Detect which cell encompasses the target text, then output its (X, Y) center coordinate. 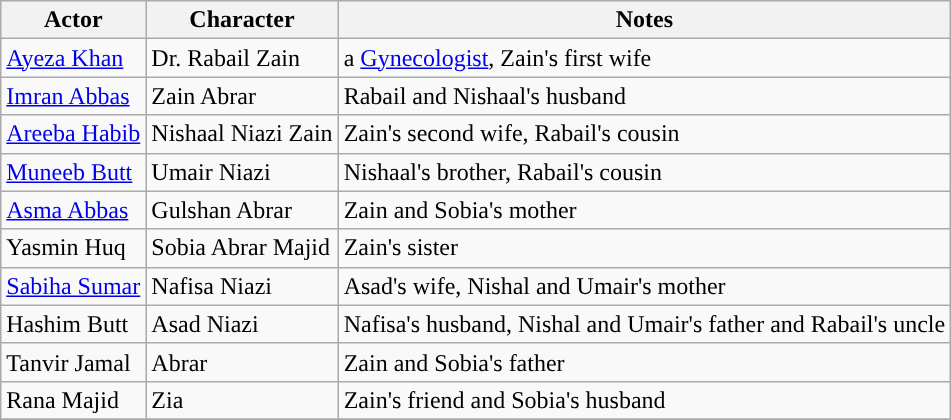
Character (242, 20)
Hashim Butt (74, 324)
Gulshan Abrar (242, 210)
a Gynecologist, Zain's first wife (644, 58)
Asma Abbas (74, 210)
Zain Abrar (242, 96)
Sobia Abrar Majid (242, 248)
Nafisa's husband, Nishal and Umair's father and Rabail's uncle (644, 324)
Tanvir Jamal (74, 362)
Ayeza Khan (74, 58)
Rana Majid (74, 400)
Notes (644, 20)
Asad Niazi (242, 324)
Rabail and Nishaal's husband (644, 96)
Zain and Sobia's father (644, 362)
Umair Niazi (242, 172)
Abrar (242, 362)
Nafisa Niazi (242, 286)
Zia (242, 400)
Areeba Habib (74, 134)
Actor (74, 20)
Nishaal's brother, Rabail's cousin (644, 172)
Sabiha Sumar (74, 286)
Muneeb Butt (74, 172)
Asad's wife, Nishal and Umair's mother (644, 286)
Yasmin Huq (74, 248)
Zain's friend and Sobia's husband (644, 400)
Zain's second wife, Rabail's cousin (644, 134)
Zain and Sobia's mother (644, 210)
Zain's sister (644, 248)
Nishaal Niazi Zain (242, 134)
Imran Abbas (74, 96)
Dr. Rabail Zain (242, 58)
